Search for the cell housing the specified text and yield its [x, y] center coordinate. 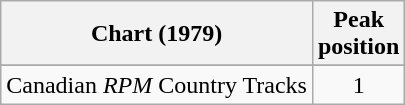
Chart (1979) [157, 34]
Peakposition [358, 34]
Canadian RPM Country Tracks [157, 85]
1 [358, 85]
